Identify which cell holds the provided text, then report its [X, Y] central coordinate. 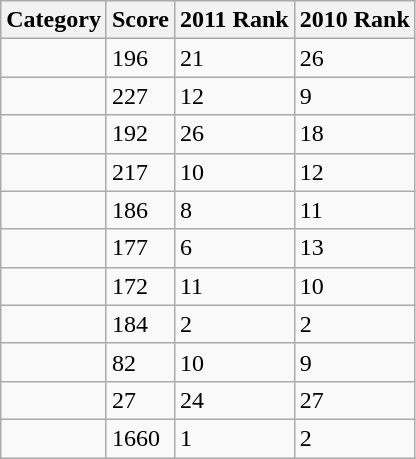
82 [140, 362]
18 [354, 134]
186 [140, 210]
177 [140, 248]
227 [140, 96]
1 [234, 438]
2010 Rank [354, 20]
196 [140, 58]
172 [140, 286]
21 [234, 58]
Score [140, 20]
24 [234, 400]
6 [234, 248]
13 [354, 248]
192 [140, 134]
8 [234, 210]
217 [140, 172]
184 [140, 324]
2011 Rank [234, 20]
1660 [140, 438]
Category [54, 20]
